Return the (X, Y) coordinate for the center point of the cell that contains the specified text.  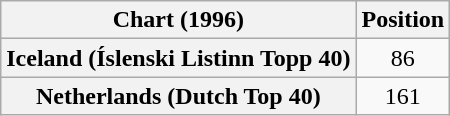
Iceland (Íslenski Listinn Topp 40) (178, 58)
Chart (1996) (178, 20)
Netherlands (Dutch Top 40) (178, 96)
86 (403, 58)
161 (403, 96)
Position (403, 20)
